Locate the cell with the specified text and output its (X, Y) center coordinate. 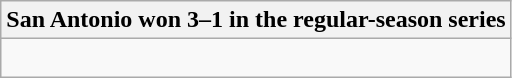
San Antonio won 3–1 in the regular-season series (256, 20)
